Provide the (x, y) coordinate of the cell's center where the given text is located.  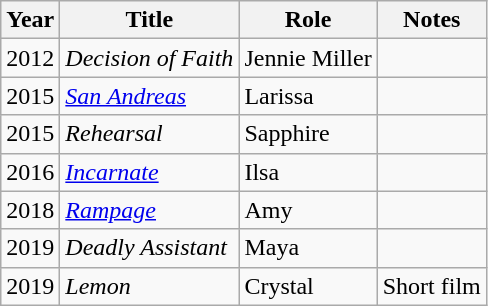
San Andreas (150, 96)
Year (30, 20)
2012 (30, 58)
Ilsa (308, 172)
Short film (432, 286)
Incarnate (150, 172)
2016 (30, 172)
Jennie Miller (308, 58)
Crystal (308, 286)
Rehearsal (150, 134)
Lemon (150, 286)
Deadly Assistant (150, 248)
Title (150, 20)
Amy (308, 210)
Sapphire (308, 134)
Decision of Faith (150, 58)
Larissa (308, 96)
2018 (30, 210)
Rampage (150, 210)
Maya (308, 248)
Notes (432, 20)
Role (308, 20)
